Return (X, Y) of the center of cell containing provided text 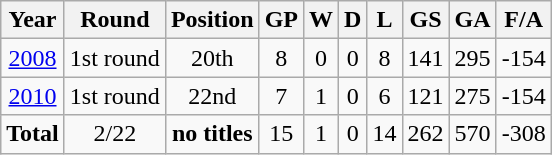
GS (426, 20)
6 (384, 96)
14 (384, 134)
F/A (524, 20)
570 (472, 134)
275 (472, 96)
GP (281, 20)
2/22 (114, 134)
7 (281, 96)
2010 (33, 96)
22nd (212, 96)
262 (426, 134)
295 (472, 58)
L (384, 20)
121 (426, 96)
-308 (524, 134)
no titles (212, 134)
Position (212, 20)
GA (472, 20)
Year (33, 20)
2008 (33, 58)
W (320, 20)
Round (114, 20)
15 (281, 134)
Total (33, 134)
141 (426, 58)
20th (212, 58)
D (353, 20)
